Provide the [X, Y] coordinate of the cell's center where the given text is located.  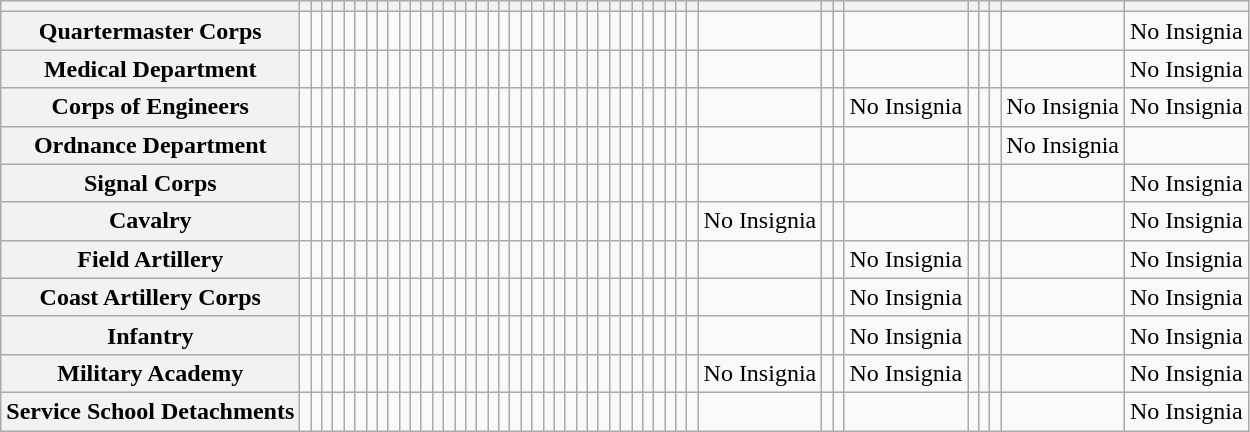
Military Academy [150, 373]
Signal Corps [150, 183]
Medical Department [150, 69]
Service School Detachments [150, 411]
Infantry [150, 335]
Corps of Engineers [150, 107]
Quartermaster Corps [150, 31]
Coast Artillery Corps [150, 297]
Field Artillery [150, 259]
Cavalry [150, 221]
Ordnance Department [150, 145]
